Scan for the cell matching the given text and deliver its [x, y] coordinate at center. 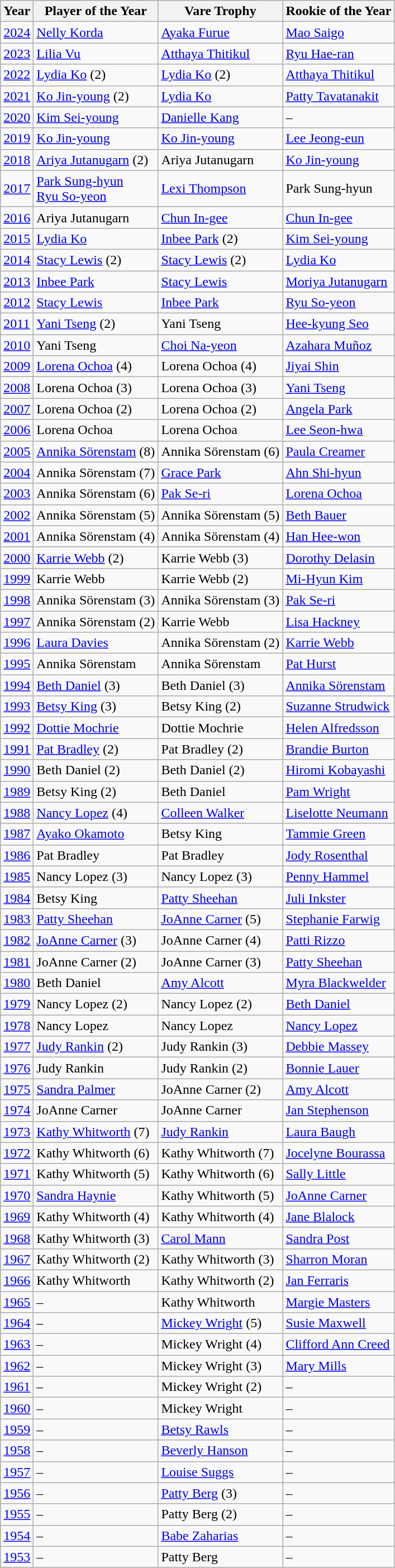
1975 [17, 1089]
Mickey Wright [220, 1408]
Lee Jeong-eun [339, 139]
Jody Rosenthal [339, 855]
Betsy Rawls [220, 1429]
Mary Mills [339, 1366]
1977 [17, 1047]
Carol Mann [220, 1238]
Debbie Massey [339, 1047]
2002 [17, 515]
1955 [17, 1514]
2005 [17, 451]
Karrie Webb (3) [220, 557]
1989 [17, 792]
1963 [17, 1345]
1958 [17, 1451]
1982 [17, 940]
Margie Masters [339, 1302]
Lisa Hackney [339, 622]
1978 [17, 1026]
1997 [17, 622]
Bonnie Lauer [339, 1068]
1995 [17, 664]
Rookie of the Year [339, 11]
1964 [17, 1323]
Myra Blackwelder [339, 983]
Park Sung-hyun [339, 189]
1999 [17, 579]
Patty Berg (2) [220, 1514]
1994 [17, 685]
1969 [17, 1217]
Paula Creamer [339, 451]
Judy Rankin (3) [220, 1047]
Patty Tavatanakit [339, 96]
Park Sung-hyun Ryu So-yeon [96, 189]
1956 [17, 1493]
2003 [17, 494]
1992 [17, 728]
2011 [17, 324]
1981 [17, 961]
Choi Na-yeon [220, 345]
Louise Suggs [220, 1472]
Vare Trophy [220, 11]
Betsy King (3) [96, 707]
1979 [17, 1004]
Patty Berg [220, 1557]
1960 [17, 1408]
Beverly Hanson [220, 1451]
1987 [17, 834]
1988 [17, 813]
Hiromi Kobayashi [339, 770]
Sally Little [339, 1174]
2015 [17, 239]
Beth Bauer [339, 515]
1968 [17, 1238]
Jocelyne Bourassa [339, 1153]
Player of the Year [96, 11]
Penny Hammel [339, 876]
Juli Inkster [339, 898]
Danielle Kang [220, 117]
Lexi Thompson [220, 189]
2016 [17, 217]
Sandra Post [339, 1238]
Suzanne Strudwick [339, 707]
Azahara Muñoz [339, 345]
2018 [17, 160]
1967 [17, 1259]
Jane Blalock [339, 1217]
Babe Zaharias [220, 1536]
Ryu So-yeon [339, 303]
Brandie Burton [339, 749]
1957 [17, 1472]
Patty Berg (3) [220, 1493]
1984 [17, 898]
1973 [17, 1132]
1961 [17, 1387]
2019 [17, 139]
1980 [17, 983]
Ayaka Furue [220, 32]
Ayako Okamoto [96, 834]
Mickey Wright (3) [220, 1366]
Ariya Jutanugarn (2) [96, 160]
Tammie Green [339, 834]
Laura Davies [96, 643]
Mickey Wright (2) [220, 1387]
1986 [17, 855]
2006 [17, 430]
1970 [17, 1195]
2021 [17, 96]
2020 [17, 117]
1996 [17, 643]
Annika Sörenstam (8) [96, 451]
Ryu Hae-ran [339, 54]
1959 [17, 1429]
Laura Baugh [339, 1132]
Jiyai Shin [339, 366]
1991 [17, 749]
2001 [17, 536]
1974 [17, 1111]
1966 [17, 1280]
Yani Tseng (2) [96, 324]
Nancy Lopez (4) [96, 813]
1953 [17, 1557]
2017 [17, 189]
2012 [17, 303]
Mickey Wright (4) [220, 1345]
Jan Ferraris [339, 1280]
Helen Alfredsson [339, 728]
Pat Hurst [339, 664]
Hee-kyung Seo [339, 324]
Mickey Wright (5) [220, 1323]
2008 [17, 388]
Liselotte Neumann [339, 813]
Dorothy Delasin [339, 557]
Year [17, 11]
1965 [17, 1302]
1976 [17, 1068]
Ahn Shi-hyun [339, 473]
2023 [17, 54]
Colleen Walker [220, 813]
2004 [17, 473]
Jan Stephenson [339, 1111]
Pam Wright [339, 792]
Annika Sörenstam (7) [96, 473]
Inbee Park (2) [220, 239]
2013 [17, 281]
Clifford Ann Creed [339, 1345]
Mao Saigo [339, 32]
2022 [17, 75]
1971 [17, 1174]
2007 [17, 409]
Stephanie Farwig [339, 919]
2024 [17, 32]
1954 [17, 1536]
1993 [17, 707]
Han Hee-won [339, 536]
Moriya Jutanugarn [339, 281]
1972 [17, 1153]
Nelly Korda [96, 32]
Mi-Hyun Kim [339, 579]
Patti Rizzo [339, 940]
Sandra Palmer [96, 1089]
Sharron Moran [339, 1259]
Lee Seon-hwa [339, 430]
1998 [17, 600]
Susie Maxwell [339, 1323]
JoAnne Carner (4) [220, 940]
Ko Jin-young (2) [96, 96]
2014 [17, 260]
Sandra Haynie [96, 1195]
1962 [17, 1366]
Grace Park [220, 473]
JoAnne Carner (5) [220, 919]
1990 [17, 770]
1983 [17, 919]
Lilia Vu [96, 54]
2009 [17, 366]
1985 [17, 876]
Angela Park [339, 409]
2000 [17, 557]
2010 [17, 345]
